Detect which cell encompasses the target text, then output its [x, y] center coordinate. 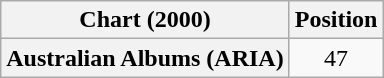
Position [336, 20]
47 [336, 58]
Australian Albums (ARIA) [145, 58]
Chart (2000) [145, 20]
